Scan for the cell matching the given text and deliver its [X, Y] coordinate at center. 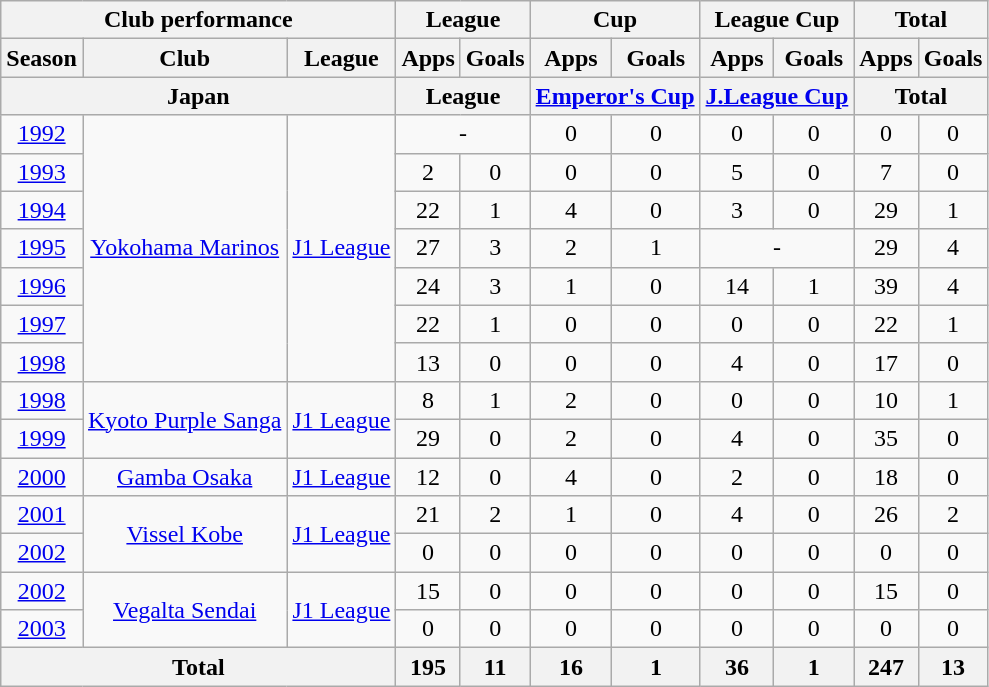
Emperor's Cup [615, 96]
Kyoto Purple Sanga [184, 419]
2001 [42, 515]
Cup [615, 20]
247 [886, 667]
League Cup [777, 20]
35 [886, 438]
Club performance [198, 20]
Yokohama Marinos [184, 248]
36 [737, 667]
10 [886, 400]
26 [886, 515]
8 [428, 400]
1994 [42, 210]
27 [428, 248]
7 [886, 172]
2000 [42, 477]
J.League Cup [777, 96]
12 [428, 477]
16 [571, 667]
1996 [42, 286]
1995 [42, 248]
1993 [42, 172]
Japan [198, 96]
1992 [42, 134]
11 [495, 667]
24 [428, 286]
Gamba Osaka [184, 477]
1999 [42, 438]
2003 [42, 629]
18 [886, 477]
14 [737, 286]
Vissel Kobe [184, 534]
5 [737, 172]
Season [42, 58]
Vegalta Sendai [184, 610]
21 [428, 515]
17 [886, 362]
1997 [42, 324]
39 [886, 286]
195 [428, 667]
Club [184, 58]
